Scan for the cell matching the given text and deliver its (x, y) coordinate at center. 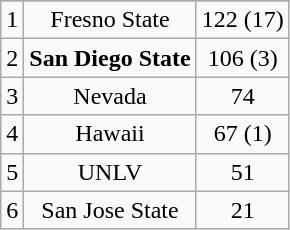
San Diego State (110, 58)
2 (12, 58)
67 (1) (242, 134)
5 (12, 172)
Nevada (110, 96)
106 (3) (242, 58)
21 (242, 210)
3 (12, 96)
UNLV (110, 172)
Hawaii (110, 134)
4 (12, 134)
1 (12, 20)
Fresno State (110, 20)
San Jose State (110, 210)
122 (17) (242, 20)
74 (242, 96)
51 (242, 172)
6 (12, 210)
